From the cell containing the given text, extract its center point as (X, Y) coordinate. 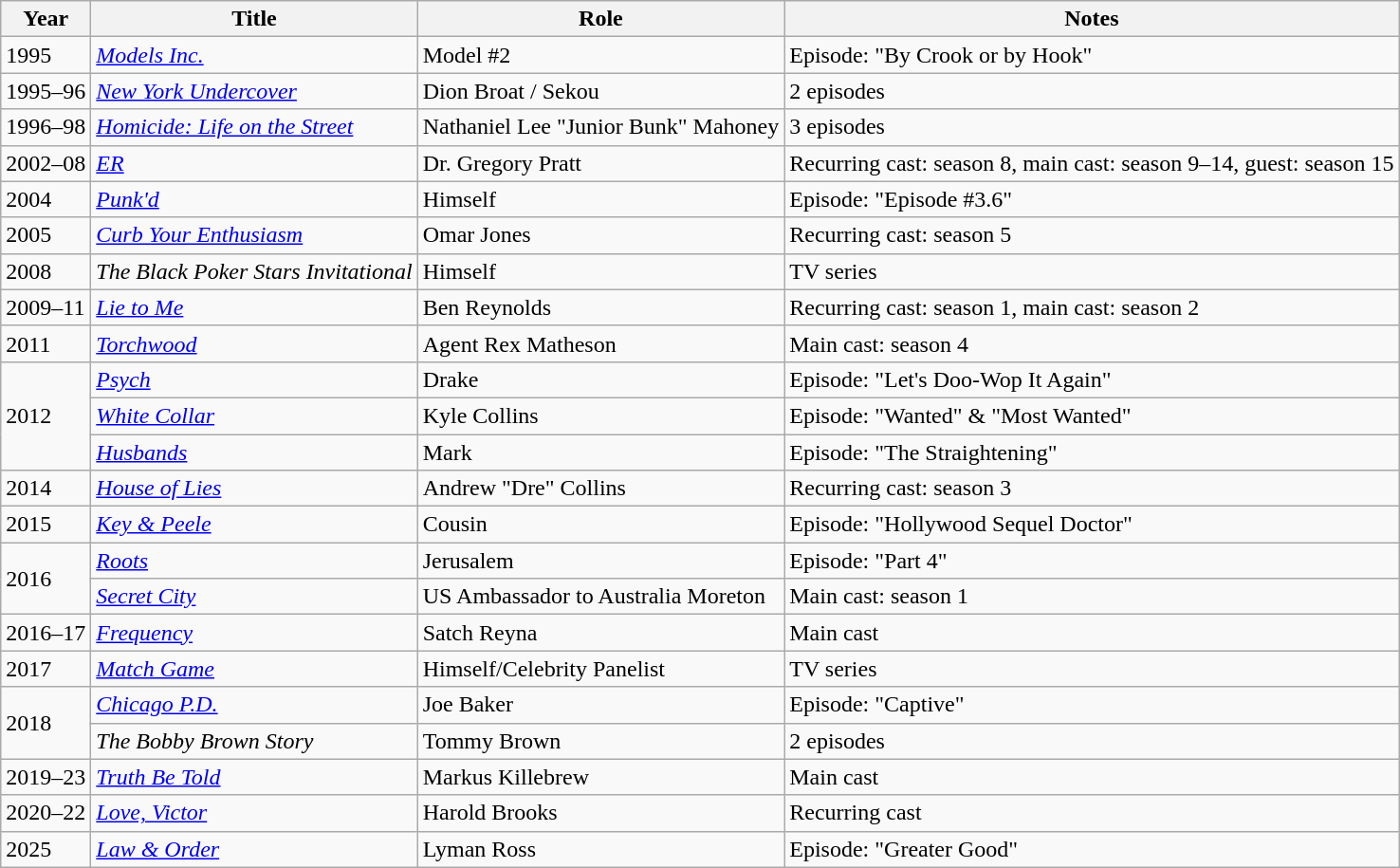
Husbands (254, 452)
House of Lies (254, 489)
Episode: "Greater Good" (1092, 849)
3 episodes (1092, 127)
Cousin (601, 525)
2008 (46, 271)
Dion Broat / Sekou (601, 91)
Chicago P.D. (254, 705)
Himself/Celebrity Panelist (601, 669)
Notes (1092, 19)
Main cast: season 1 (1092, 597)
Match Game (254, 669)
Ben Reynolds (601, 307)
Dr. Gregory Pratt (601, 163)
Torchwood (254, 343)
2005 (46, 235)
Recurring cast (1092, 813)
Episode: "Wanted" & "Most Wanted" (1092, 416)
Curb Your Enthusiasm (254, 235)
Title (254, 19)
Tommy Brown (601, 741)
1995 (46, 55)
ER (254, 163)
Model #2 (601, 55)
Frequency (254, 633)
Secret City (254, 597)
Jerusalem (601, 561)
Andrew "Dre" Collins (601, 489)
2020–22 (46, 813)
The Bobby Brown Story (254, 741)
Episode: "Part 4" (1092, 561)
Omar Jones (601, 235)
Key & Peele (254, 525)
2015 (46, 525)
Roots (254, 561)
Law & Order (254, 849)
Homicide: Life on the Street (254, 127)
2004 (46, 199)
2018 (46, 723)
Episode: "Episode #3.6" (1092, 199)
Year (46, 19)
Role (601, 19)
2019–23 (46, 777)
White Collar (254, 416)
2011 (46, 343)
2012 (46, 416)
Punk'd (254, 199)
2009–11 (46, 307)
New York Undercover (254, 91)
2017 (46, 669)
Lyman Ross (601, 849)
Markus Killebrew (601, 777)
Episode: "Hollywood Sequel Doctor" (1092, 525)
Recurring cast: season 1, main cast: season 2 (1092, 307)
Episode: "Let's Doo-Wop It Again" (1092, 379)
Nathaniel Lee "Junior Bunk" Mahoney (601, 127)
Agent Rex Matheson (601, 343)
2014 (46, 489)
2002–08 (46, 163)
Lie to Me (254, 307)
2025 (46, 849)
1996–98 (46, 127)
Drake (601, 379)
Recurring cast: season 3 (1092, 489)
Main cast: season 4 (1092, 343)
Episode: "By Crook or by Hook" (1092, 55)
Truth Be Told (254, 777)
Love, Victor (254, 813)
Joe Baker (601, 705)
Recurring cast: season 5 (1092, 235)
Satch Reyna (601, 633)
2016 (46, 579)
2016–17 (46, 633)
Harold Brooks (601, 813)
Episode: "Captive" (1092, 705)
The Black Poker Stars Invitational (254, 271)
Models Inc. (254, 55)
Recurring cast: season 8, main cast: season 9–14, guest: season 15 (1092, 163)
Episode: "The Straightening" (1092, 452)
1995–96 (46, 91)
Mark (601, 452)
US Ambassador to Australia Moreton (601, 597)
Psych (254, 379)
Kyle Collins (601, 416)
